Locate the cell with the specified text and output its [x, y] center coordinate. 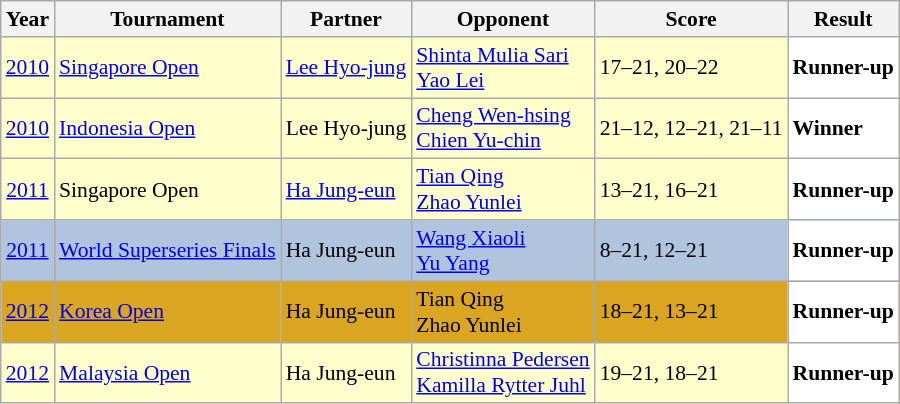
Christinna Pedersen Kamilla Rytter Juhl [502, 372]
Partner [346, 19]
Korea Open [168, 312]
Tournament [168, 19]
13–21, 16–21 [692, 190]
Score [692, 19]
Cheng Wen-hsing Chien Yu-chin [502, 128]
Shinta Mulia Sari Yao Lei [502, 68]
17–21, 20–22 [692, 68]
18–21, 13–21 [692, 312]
Opponent [502, 19]
Winner [844, 128]
19–21, 18–21 [692, 372]
Indonesia Open [168, 128]
Result [844, 19]
21–12, 12–21, 21–11 [692, 128]
Year [28, 19]
Wang Xiaoli Yu Yang [502, 250]
8–21, 12–21 [692, 250]
Malaysia Open [168, 372]
World Superseries Finals [168, 250]
